Detect which cell encompasses the target text, then output its (X, Y) center coordinate. 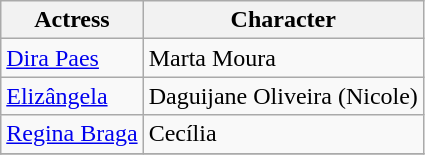
Regina Braga (72, 134)
Dira Paes (72, 58)
Elizângela (72, 96)
Actress (72, 20)
Marta Moura (283, 58)
Daguijane Oliveira (Nicole) (283, 96)
Cecília (283, 134)
Character (283, 20)
